Find where the given text appears and provide that cell's center as [X, Y] coordinate. 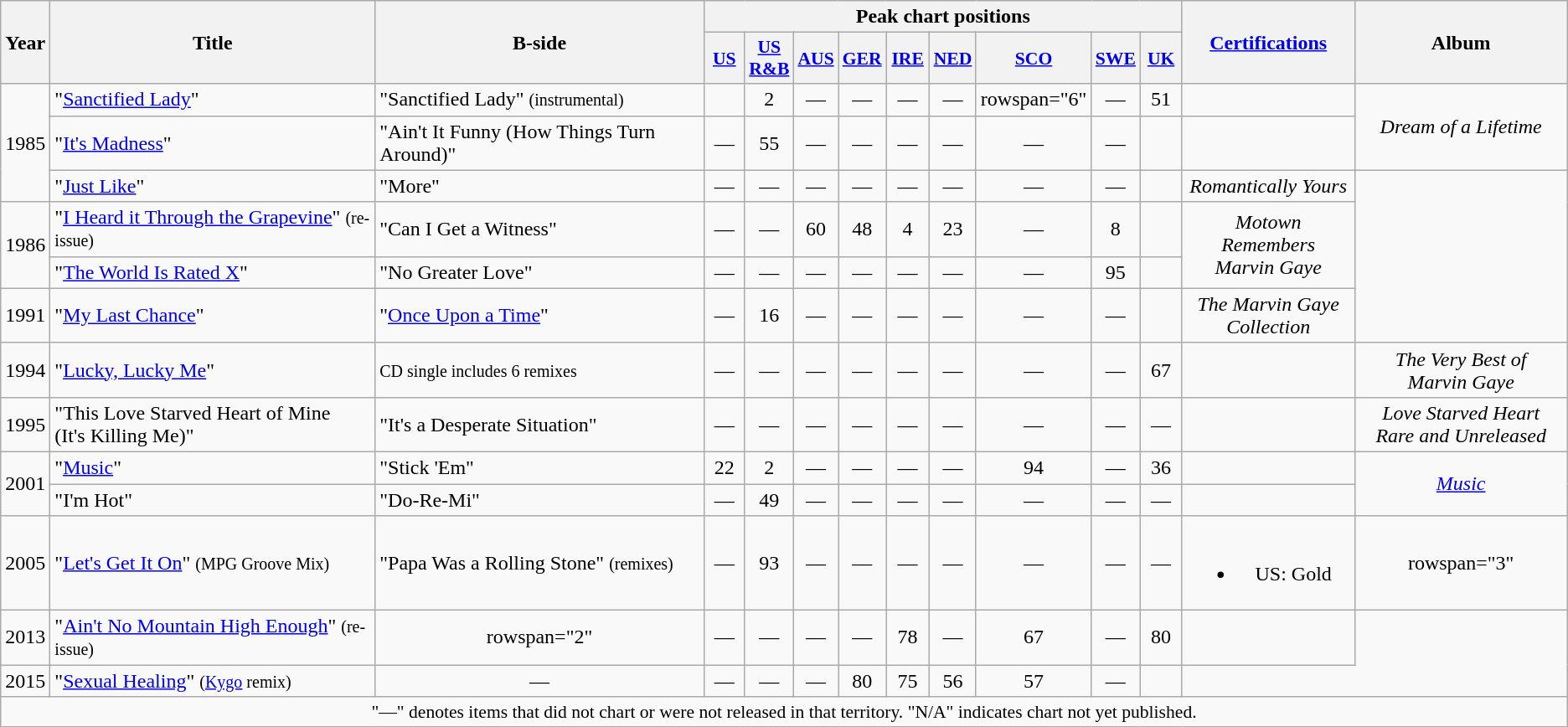
Certifications [1268, 42]
Dream of a Lifetime [1461, 127]
95 [1116, 272]
"Do-Re-Mi" [539, 500]
Love Starved HeartRare and Unreleased [1461, 424]
"The World Is Rated X" [213, 272]
"Sexual Healing" (Kygo remix) [213, 681]
The Marvin GayeCollection [1268, 315]
36 [1161, 467]
GER [863, 59]
Music [1461, 483]
"This Love Starved Heart of Mine(It's Killing Me)" [213, 424]
NED [953, 59]
"Sanctified Lady" (instrumental) [539, 100]
2005 [25, 563]
2013 [25, 638]
rowspan="6" [1034, 100]
rowspan="2" [539, 638]
IRE [908, 59]
"Ain't No Mountain High Enough" (re-issue) [213, 638]
1995 [25, 424]
US: Gold [1268, 563]
75 [908, 681]
UK [1161, 59]
Album [1461, 42]
60 [816, 229]
22 [724, 467]
57 [1034, 681]
2001 [25, 483]
USR&B [769, 59]
AUS [816, 59]
51 [1161, 100]
93 [769, 563]
Year [25, 42]
B-side [539, 42]
1985 [25, 142]
23 [953, 229]
"No Greater Love" [539, 272]
2015 [25, 681]
16 [769, 315]
"—" denotes items that did not chart or were not released in that territory. "N/A" indicates chart not yet published. [784, 712]
Peak chart positions [943, 17]
"I Heard it Through the Grapevine" (re-issue) [213, 229]
1986 [25, 245]
"It's Madness" [213, 142]
1991 [25, 315]
The Very Best ofMarvin Gaye [1461, 370]
"Ain't It Funny (How Things Turn Around)" [539, 142]
Romantically Yours [1268, 186]
"More" [539, 186]
"My Last Chance" [213, 315]
"Papa Was a Rolling Stone" (remixes) [539, 563]
US [724, 59]
1994 [25, 370]
"Sanctified Lady" [213, 100]
SWE [1116, 59]
Title [213, 42]
rowspan="3" [1461, 563]
SCO [1034, 59]
Motown RemembersMarvin Gaye [1268, 245]
"Let's Get It On" (MPG Groove Mix) [213, 563]
CD single includes 6 remixes [539, 370]
"I'm Hot" [213, 500]
94 [1034, 467]
49 [769, 500]
78 [908, 638]
48 [863, 229]
"It's a Desperate Situation" [539, 424]
"Can I Get a Witness" [539, 229]
8 [1116, 229]
56 [953, 681]
"Lucky, Lucky Me" [213, 370]
4 [908, 229]
"Once Upon a Time" [539, 315]
"Music" [213, 467]
"Just Like" [213, 186]
"Stick 'Em" [539, 467]
55 [769, 142]
